For the text-containing cell, return its midpoint in (X, Y) coordinate format. 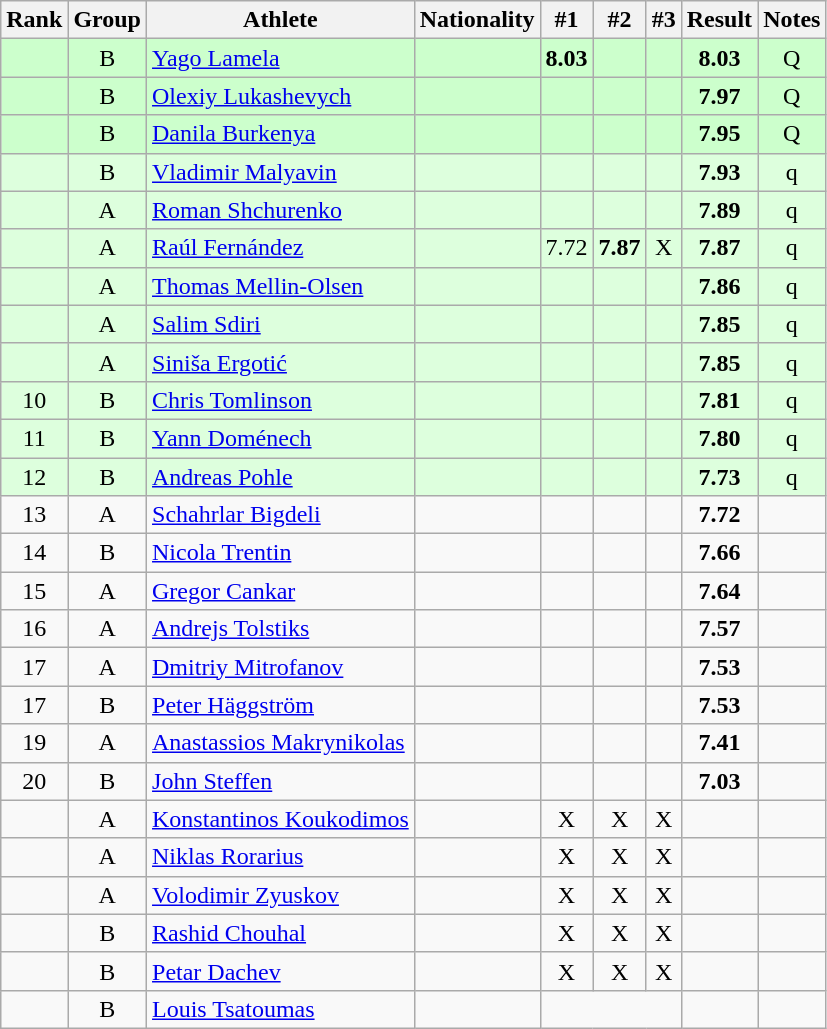
Thomas Mellin-Olsen (281, 286)
Notes (792, 20)
Andreas Pohle (281, 477)
Dmitriy Mitrofanov (281, 667)
#3 (664, 20)
14 (34, 553)
Gregor Cankar (281, 591)
20 (34, 781)
Schahrlar Bigdeli (281, 515)
12 (34, 477)
Rashid Chouhal (281, 933)
7.57 (719, 629)
7.64 (719, 591)
Rank (34, 20)
16 (34, 629)
13 (34, 515)
Salim Sdiri (281, 324)
Andrejs Tolstiks (281, 629)
7.86 (719, 286)
Nicola Trentin (281, 553)
Athlete (281, 20)
Anastassios Makrynikolas (281, 743)
Yann Doménech (281, 438)
7.66 (719, 553)
7.97 (719, 96)
Siniša Ergotić (281, 362)
7.80 (719, 438)
7.03 (719, 781)
10 (34, 400)
Yago Lamela (281, 58)
15 (34, 591)
John Steffen (281, 781)
7.41 (719, 743)
Petar Dachev (281, 971)
Olexiy Lukashevych (281, 96)
Volodimir Zyuskov (281, 895)
#2 (620, 20)
7.81 (719, 400)
7.89 (719, 210)
7.73 (719, 477)
19 (34, 743)
#1 (566, 20)
Vladimir Malyavin (281, 172)
Peter Häggström (281, 705)
Niklas Rorarius (281, 857)
Raúl Fernández (281, 248)
Result (719, 20)
Louis Tsatoumas (281, 1009)
Danila Burkenya (281, 134)
11 (34, 438)
7.93 (719, 172)
Konstantinos Koukodimos (281, 819)
Group (108, 20)
Nationality (477, 20)
Roman Shchurenko (281, 210)
7.95 (719, 134)
Chris Tomlinson (281, 400)
